Capture the cell that displays the provided text and extract its (X, Y) central coordinate. 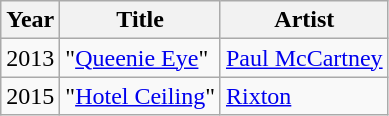
2013 (30, 58)
"Queenie Eye" (140, 58)
Paul McCartney (304, 58)
2015 (30, 96)
Title (140, 20)
Artist (304, 20)
Year (30, 20)
"Hotel Ceiling" (140, 96)
Rixton (304, 96)
